From the cell containing the given text, extract its center point as (x, y) coordinate. 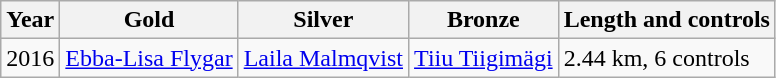
Gold (149, 20)
Year (30, 20)
Ebba-Lisa Flygar (149, 58)
Bronze (484, 20)
Tiiu Tiigimägi (484, 58)
2.44 km, 6 controls (666, 58)
Length and controls (666, 20)
Laila Malmqvist (323, 58)
2016 (30, 58)
Silver (323, 20)
